Locate the cell with the specified text and output its [X, Y] center coordinate. 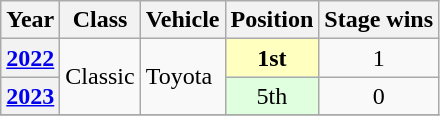
1 [379, 58]
Stage wins [379, 20]
Position [272, 20]
2022 [30, 58]
Vehicle [182, 20]
Year [30, 20]
Class [100, 20]
5th [272, 96]
0 [379, 96]
1st [272, 58]
2023 [30, 96]
Toyota [182, 77]
Classic [100, 77]
